Scan for the cell matching the given text and deliver its (X, Y) coordinate at center. 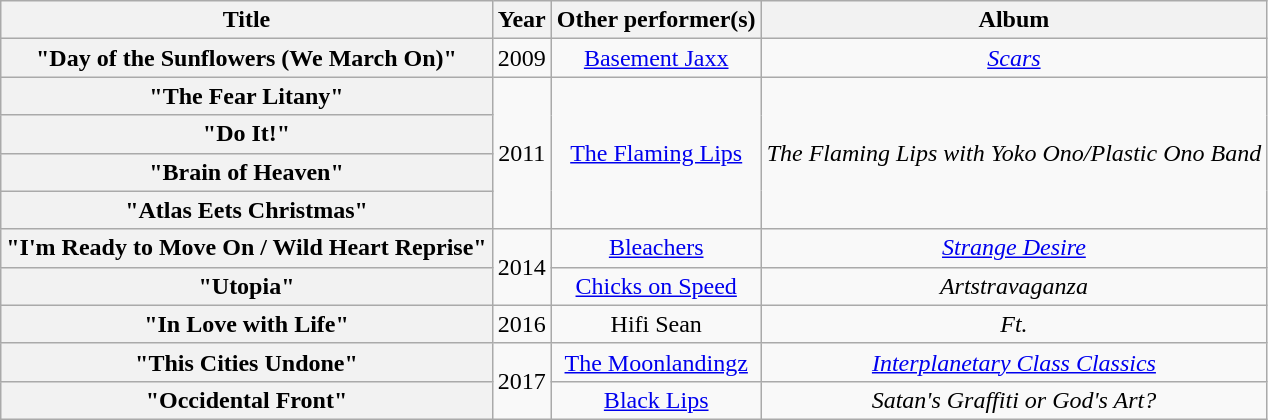
2017 (522, 381)
2011 (522, 153)
Other performer(s) (656, 20)
The Flaming Lips (656, 153)
The Moonlandingz (656, 362)
2009 (522, 58)
"Day of the Sunflowers (We March On)" (246, 58)
Chicks on Speed (656, 286)
Album (1014, 20)
"Atlas Eets Christmas" (246, 210)
"Brain of Heaven" (246, 172)
The Flaming Lips with Yoko Ono/Plastic Ono Band (1014, 153)
"In Love with Life" (246, 324)
"I'm Ready to Move On / Wild Heart Reprise" (246, 248)
Bleachers (656, 248)
Scars (1014, 58)
"Utopia" (246, 286)
Hifi Sean (656, 324)
Black Lips (656, 400)
Title (246, 20)
Strange Desire (1014, 248)
Satan's Graffiti or God's Art? (1014, 400)
"Do It!" (246, 134)
Artstravaganza (1014, 286)
2014 (522, 267)
Ft. (1014, 324)
Year (522, 20)
2016 (522, 324)
"This Cities Undone" (246, 362)
"The Fear Litany" (246, 96)
Basement Jaxx (656, 58)
"Occidental Front" (246, 400)
Interplanetary Class Classics (1014, 362)
